Provide the [x, y] coordinate of the cell's center where the given text is located.  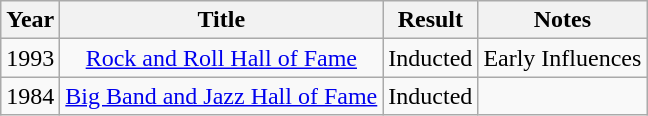
Year [30, 20]
Result [430, 20]
Notes [562, 20]
Early Influences [562, 58]
Title [222, 20]
1993 [30, 58]
1984 [30, 96]
Big Band and Jazz Hall of Fame [222, 96]
Rock and Roll Hall of Fame [222, 58]
